Capture the cell that displays the provided text and extract its [X, Y] central coordinate. 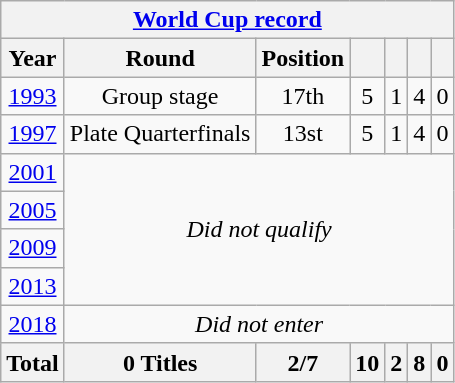
Plate Quarterfinals [160, 134]
17th [303, 96]
8 [420, 362]
1997 [33, 134]
2018 [33, 324]
2/7 [303, 362]
Year [33, 58]
Did not enter [259, 324]
2005 [33, 210]
2 [396, 362]
Total [33, 362]
0 Titles [160, 362]
2001 [33, 172]
Position [303, 58]
1993 [33, 96]
Round [160, 58]
Group stage [160, 96]
2013 [33, 286]
10 [368, 362]
2009 [33, 248]
Did not qualify [259, 229]
13st [303, 134]
World Cup record [228, 20]
